For the text-containing cell, return its midpoint in [x, y] coordinate format. 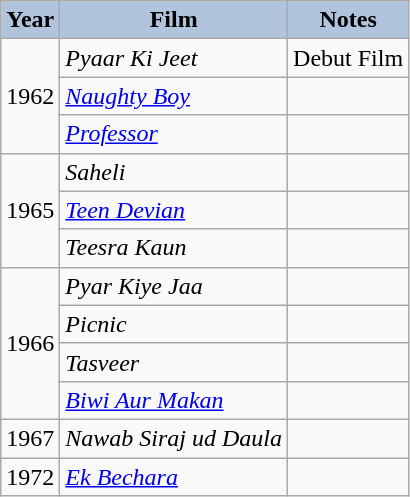
Ek Bechara [174, 477]
Teen Devian [174, 210]
Pyaar Ki Jeet [174, 58]
1967 [30, 438]
Debut Film [348, 58]
Nawab Siraj ud Daula [174, 438]
Pyar Kiye Jaa [174, 286]
Film [174, 20]
Tasveer [174, 362]
Biwi Aur Makan [174, 400]
1965 [30, 210]
1962 [30, 96]
Teesra Kaun [174, 248]
Naughty Boy [174, 96]
Picnic [174, 324]
1972 [30, 477]
Professor [174, 134]
1966 [30, 343]
Year [30, 20]
Saheli [174, 172]
Notes [348, 20]
